For the text-containing cell, return its midpoint in (X, Y) coordinate format. 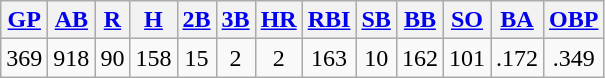
918 (72, 58)
158 (154, 58)
R (112, 20)
369 (24, 58)
10 (376, 58)
163 (329, 58)
101 (466, 58)
.172 (516, 58)
90 (112, 58)
3B (236, 20)
BA (516, 20)
AB (72, 20)
SO (466, 20)
GP (24, 20)
SB (376, 20)
HR (278, 20)
15 (196, 58)
H (154, 20)
RBI (329, 20)
OBP (574, 20)
162 (420, 58)
BB (420, 20)
2B (196, 20)
.349 (574, 58)
